Provide the [x, y] coordinate of the cell's center where the given text is located.  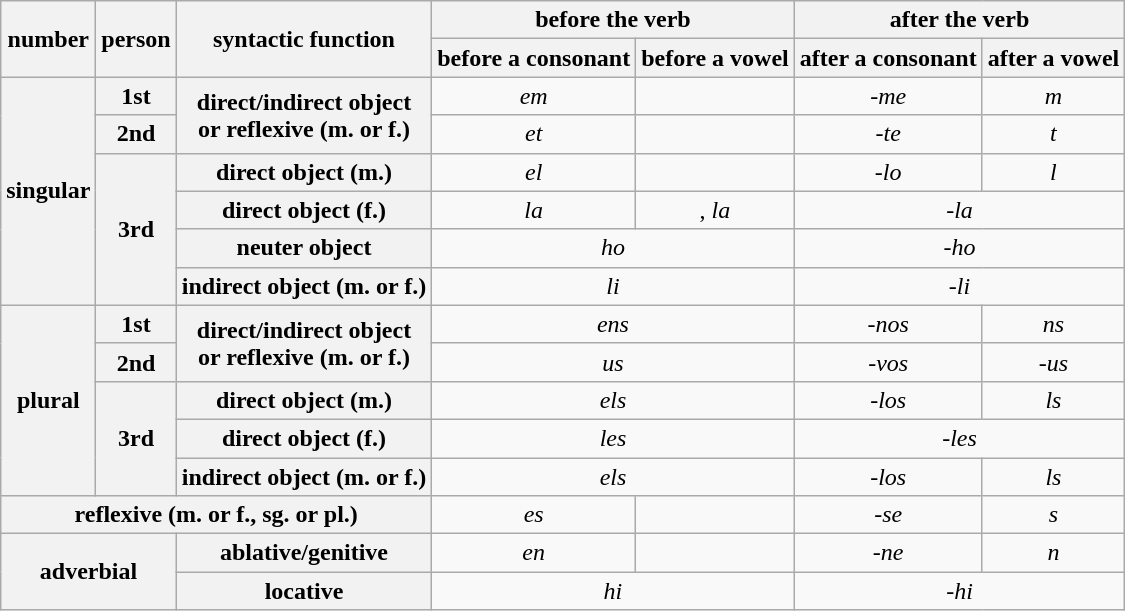
neuter object [304, 248]
-us [1054, 362]
-hi [960, 591]
us [614, 362]
em [534, 96]
-la [960, 210]
hi [614, 591]
, la [716, 210]
li [614, 286]
-vos [888, 362]
before the verb [614, 20]
ho [614, 248]
t [1054, 134]
before a consonant [534, 58]
-li [960, 286]
n [1054, 553]
syntactic function [304, 39]
m [1054, 96]
-lo [888, 172]
after a consonant [888, 58]
-ho [960, 248]
ns [1054, 324]
-ne [888, 553]
et [534, 134]
person [136, 39]
locative [304, 591]
s [1054, 515]
en [534, 553]
plural [48, 400]
number [48, 39]
les [614, 438]
el [534, 172]
-se [888, 515]
-te [888, 134]
after the verb [960, 20]
reflexive (m. or f., sg. or pl.) [216, 515]
l [1054, 172]
adverbial [89, 572]
singular [48, 191]
ens [614, 324]
ablative/genitive [304, 553]
after a vowel [1054, 58]
-me [888, 96]
-les [960, 438]
es [534, 515]
la [534, 210]
-nos [888, 324]
before a vowel [716, 58]
